Scan for the cell matching the given text and deliver its [x, y] coordinate at center. 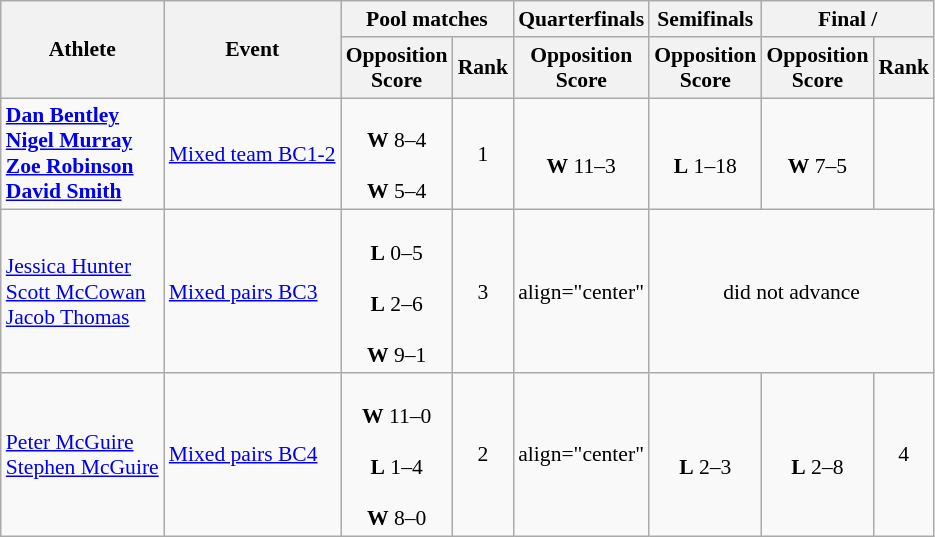
L 0–5L 2–6W 9–1 [397, 292]
Final / [848, 19]
4 [904, 454]
Mixed pairs BC3 [252, 292]
did not advance [792, 292]
Jessica HunterScott McCowanJacob Thomas [82, 292]
W 11–0L 1–4W 8–0 [397, 454]
W 8–4W 5–4 [397, 154]
L 1–18 [705, 154]
1 [484, 154]
Mixed pairs BC4 [252, 454]
Dan BentleyNigel MurrayZoe RobinsonDavid Smith [82, 154]
W 7–5 [817, 154]
W 11–3 [581, 154]
Mixed team BC1-2 [252, 154]
Peter McGuireStephen McGuire [82, 454]
2 [484, 454]
Athlete [82, 50]
L 2–3 [705, 454]
Semifinals [705, 19]
Pool matches [428, 19]
Event [252, 50]
Quarterfinals [581, 19]
3 [484, 292]
L 2–8 [817, 454]
